Return (x, y) of the center of cell containing provided text 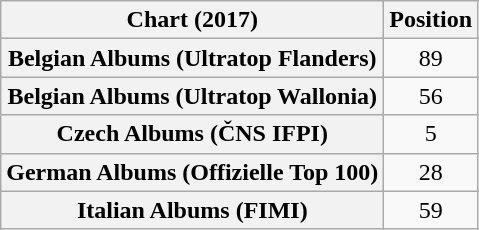
Chart (2017) (192, 20)
28 (431, 172)
Italian Albums (FIMI) (192, 210)
59 (431, 210)
Czech Albums (ČNS IFPI) (192, 134)
89 (431, 58)
Position (431, 20)
56 (431, 96)
German Albums (Offizielle Top 100) (192, 172)
Belgian Albums (Ultratop Flanders) (192, 58)
Belgian Albums (Ultratop Wallonia) (192, 96)
5 (431, 134)
